From the cell containing the given text, extract its center point as (X, Y) coordinate. 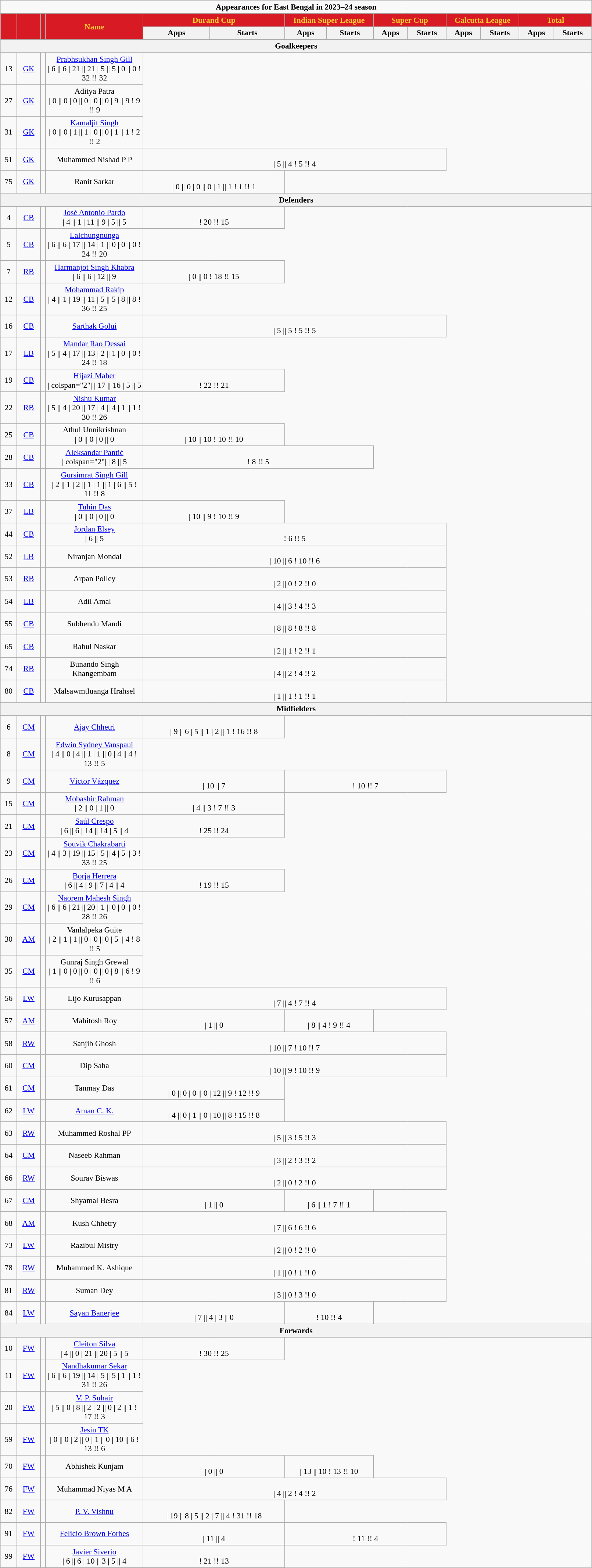
44 (9, 534)
| 1 || 1 ! 1 !! 1 (295, 691)
Gursimrat Singh Gill| 2 || 1 | 2 || 1 | 1 || 1 | 6 || 5 ! 11 !! 8 (94, 484)
| 7 || 6 ! 6 !! 6 (295, 1223)
5 (9, 245)
6 (9, 727)
62 (9, 1111)
13 (9, 69)
Mandar Rao Dessai| 5 || 4 | 17 || 13 | 2 || 1 | 0 || 0 ! 24 !! 18 (94, 354)
| 0 || 0 ! 18 !! 15 (214, 272)
27 (9, 101)
Midfielders (296, 709)
Vanlalpeka Guite| 2 || 1 | 1 || 0 | 0 || 0 | 5 || 4 ! 8 !! 5 (94, 939)
| 4 || 3 ! 4 !! 3 (295, 601)
Rahul Naskar (94, 646)
Sourav Biswas (94, 1178)
Name (94, 26)
| 8 || 8 ! 8 !! 8 (295, 624)
| 3 || 2 ! 3 !! 2 (295, 1156)
Gunraj Singh Grewal| 1 || 0 | 0 || 0 | 0 || 0 | 8 || 6 ! 9 !! 6 (94, 971)
! 10 !! 4 (329, 1313)
Cleiton Silva| 4 || 0 | 21 || 20 | 5 || 5 (94, 1348)
26 (9, 881)
70 (9, 1467)
82 (9, 1511)
! 19 !! 15 (214, 881)
Malsawmtluanga Hrahsel (94, 691)
| 10 || 7 (214, 781)
| 5 || 3 ! 5 !! 3 (295, 1134)
José Antonio Pardo| 4 || 1 | 11 || 9 | 5 || 5 (94, 218)
Subhendu Mandi (94, 624)
78 (9, 1268)
30 (9, 939)
Víctor Vázquez (94, 781)
Jordan Elsey| 6 || 5 (94, 534)
65 (9, 646)
! 22 !! 21 (214, 381)
| 7 || 4 ! 7 !! 4 (295, 998)
Nishu Kumar| 5 || 4 | 20 || 17 | 4 || 4 | 1 || 1 ! 30 !! 26 (94, 408)
Lijo Kurusappan (94, 998)
! 25 !! 24 (214, 826)
60 (9, 1066)
Durand Cup (214, 20)
| 5 || 4 ! 5 !! 4 (295, 160)
Javier Siverio| 6 || 6 | 10 || 3 | 5 || 4 (94, 1556)
Kush Chhetry (94, 1223)
| 8 || 4 ! 9 !! 4 (329, 1021)
Mohammad Rakip| 4 || 1 | 19 || 11 | 5 || 5 | 8 || 8 ! 36 !! 25 (94, 299)
52 (9, 556)
Goalkeepers (296, 46)
Mobashir Rahman| 2 || 0 | 1 || 0 (94, 803)
Tanmay Das (94, 1088)
73 (9, 1245)
51 (9, 160)
Ranit Sarkar (94, 182)
Borja Herrera| 6 || 4 | 9 || 7 | 4 || 4 (94, 881)
80 (9, 691)
! 30 !! 25 (214, 1348)
Athul Unnikrishnan| 0 || 0 | 0 || 0 (94, 434)
54 (9, 601)
Lalchungnunga| 6 || 6 | 17 || 14 | 1 || 0 | 0 || 0 ! 24 !! 20 (94, 245)
| 4 || 3 ! 7 !! 3 (214, 803)
! 6 !! 5 (295, 534)
| 11 || 4 (214, 1534)
Adil Amal (94, 601)
Muhammed Nishad P P (94, 160)
| 7 || 4 | 3 || 0 (214, 1313)
Sayan Banerjee (94, 1313)
75 (9, 182)
12 (9, 299)
Naorem Mahesh Singh| 6 || 6 | 21 || 20 | 1 || 0 | 0 || 0 ! 28 !! 26 (94, 908)
Prabhsukhan Singh Gill| 6 || 6 | 21 || 21 | 5 || 5 | 0 || 0 ! 32 !! 32 (94, 69)
Arpan Polley (94, 579)
33 (9, 484)
Sarthak Golui (94, 326)
9 (9, 781)
| 1 || 0 ! 1 !! 0 (295, 1268)
81 (9, 1290)
Mahitosh Roy (94, 1021)
21 (9, 826)
Dip Saha (94, 1066)
20 (9, 1408)
| 0 || 0 | 0 || 0 | 12 || 9 ! 12 !! 9 (214, 1088)
68 (9, 1223)
| 10 || 10 ! 10 !! 10 (214, 434)
! 11 !! 4 (365, 1534)
10 (9, 1348)
P. V. Vishnu (94, 1511)
! 8 !! 5 (258, 457)
19 (9, 381)
17 (9, 354)
! 20 !! 15 (214, 218)
| 2 || 1 ! 2 !! 1 (295, 646)
Tuhin Das| 0 || 0 | 0 || 0 (94, 512)
Calcutta League (482, 20)
16 (9, 326)
55 (9, 624)
Aleksandar Pantić| colspan="2"| | 8 || 5 (94, 457)
99 (9, 1556)
| 5 || 5 ! 5 !! 5 (295, 326)
Kamaljit Singh| 0 || 0 | 1 || 1 | 0 || 0 | 1 || 1 ! 2 !! 2 (94, 132)
56 (9, 998)
74 (9, 669)
Super Cup (410, 20)
Muhammed Roshal PP (94, 1134)
Hijazi Maher| colspan="2"| | 17 || 16 | 5 || 5 (94, 381)
Niranjan Mondal (94, 556)
Jesin TK| 0 || 0 | 2 || 0 | 1 || 0 | 10 || 6 ! 13 !! 6 (94, 1439)
91 (9, 1534)
Defenders (296, 200)
63 (9, 1134)
15 (9, 803)
| 0 || 0 | 0 || 0 | 1 || 1 ! 1 !! 1 (214, 182)
53 (9, 579)
Abhishek Kunjam (94, 1467)
76 (9, 1489)
! 21 !! 13 (214, 1556)
Saúl Crespo| 6 || 6 | 14 || 14 | 5 || 4 (94, 826)
84 (9, 1313)
| 9 || 6 | 5 || 1 | 2 || 1 ! 16 !! 8 (214, 727)
| 3 || 0 ! 3 !! 0 (295, 1290)
Muhammed K. Ashique (94, 1268)
Naseeb Rahman (94, 1156)
59 (9, 1439)
Indian Super League (329, 20)
7 (9, 272)
23 (9, 853)
Shyamal Besra (94, 1200)
28 (9, 457)
| 10 || 7 ! 10 !! 7 (295, 1043)
Edwin Sydney Vanspaul| 4 || 0 | 4 || 1 | 1 || 0 | 4 || 4 ! 13 !! 5 (94, 754)
V. P. Suhair| 5 || 0 | 8 || 2 | 2 || 0 | 2 || 1 ! 17 !! 3 (94, 1408)
Ajay Chhetri (94, 727)
37 (9, 512)
Appearances for East Bengal in 2023–24 season (296, 7)
57 (9, 1021)
Aditya Patra| 0 || 0 | 0 || 0 | 0 || 0 | 9 || 9 ! 9 !! 9 (94, 101)
11 (9, 1375)
4 (9, 218)
Souvik Chakrabarti| 4 || 3 | 19 || 15 | 5 || 4 | 5 || 3 ! 33 !! 25 (94, 853)
Sanjib Ghosh (94, 1043)
Harmanjot Singh Khabra| 6 || 6 | 12 || 9 (94, 272)
25 (9, 434)
Felicio Brown Forbes (94, 1534)
| 10 || 6 ! 10 !! 6 (295, 556)
Razibul Mistry (94, 1245)
Bunando Singh Khangembam (94, 669)
Total (555, 20)
Nandhakumar Sekar| 6 || 6 | 19 || 14 | 5 || 5 | 1 || 1 ! 31 !! 26 (94, 1375)
| 19 || 8 | 5 || 2 | 7 || 4 ! 31 !! 18 (214, 1511)
58 (9, 1043)
! 10 !! 7 (365, 781)
61 (9, 1088)
Forwards (296, 1331)
| 6 || 1 ! 7 !! 1 (329, 1200)
Muhammad Niyas M A (94, 1489)
22 (9, 408)
35 (9, 971)
66 (9, 1178)
67 (9, 1200)
Suman Dey (94, 1290)
| 0 || 0 (214, 1467)
Aman C. K. (94, 1111)
| 13 || 10 ! 13 !! 10 (329, 1467)
29 (9, 908)
31 (9, 132)
8 (9, 754)
| 4 || 0 | 1 || 0 | 10 || 8 ! 15 !! 8 (214, 1111)
64 (9, 1156)
